Scan for the cell matching the given text and deliver its [X, Y] coordinate at center. 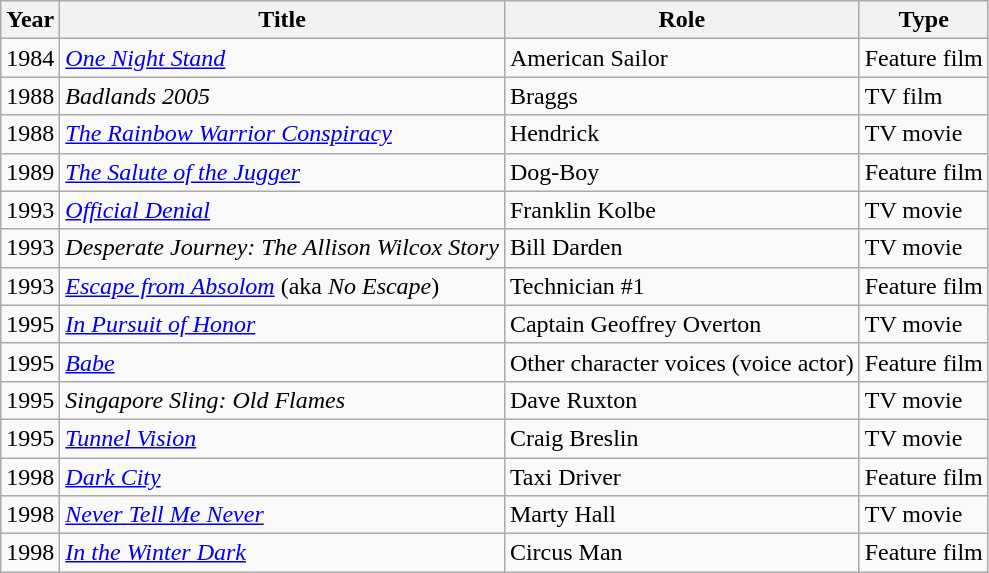
Other character voices (voice actor) [682, 362]
One Night Stand [282, 58]
The Salute of the Jugger [282, 172]
Role [682, 20]
Franklin Kolbe [682, 210]
Babe [282, 362]
In Pursuit of Honor [282, 324]
1989 [30, 172]
Official Denial [282, 210]
Singapore Sling: Old Flames [282, 400]
Circus Man [682, 553]
Tunnel Vision [282, 438]
Taxi Driver [682, 477]
In the Winter Dark [282, 553]
The Rainbow Warrior Conspiracy [282, 134]
Year [30, 20]
TV film [924, 96]
Marty Hall [682, 515]
Craig Breslin [682, 438]
Braggs [682, 96]
Dark City [282, 477]
Dog-Boy [682, 172]
Bill Darden [682, 248]
Badlands 2005 [282, 96]
Type [924, 20]
1984 [30, 58]
Title [282, 20]
Desperate Journey: The Allison Wilcox Story [282, 248]
Captain Geoffrey Overton [682, 324]
Technician #1 [682, 286]
Never Tell Me Never [282, 515]
American Sailor [682, 58]
Dave Ruxton [682, 400]
Escape from Absolom (aka No Escape) [282, 286]
Hendrick [682, 134]
